Return [x, y] of the center of cell containing provided text 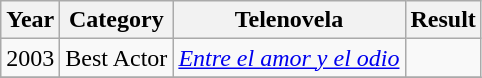
Category [116, 20]
Best Actor [116, 58]
2003 [30, 58]
Result [443, 20]
Telenovela [289, 20]
Entre el amor y el odio [289, 58]
Year [30, 20]
